Extract the (X, Y) coordinate from the center of the cell holding the provided text.  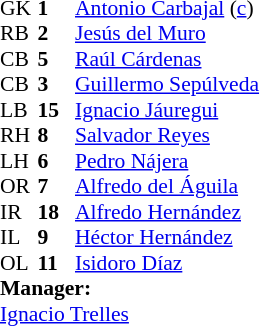
Héctor Hernández (167, 237)
9 (57, 237)
3 (57, 85)
2 (57, 33)
LH (19, 161)
Isidoro Díaz (167, 263)
IR (19, 212)
Pedro Nájera (167, 161)
IL (19, 237)
11 (57, 263)
7 (57, 187)
Alfredo Hernández (167, 212)
OL (19, 263)
Jesús del Muro (167, 33)
LB (19, 110)
Salvador Reyes (167, 135)
Guillermo Sepúlveda (167, 85)
15 (57, 110)
RH (19, 135)
OR (19, 187)
5 (57, 59)
6 (57, 161)
Alfredo del Águila (167, 187)
8 (57, 135)
Ignacio Jáuregui (167, 110)
RB (19, 33)
18 (57, 212)
Raúl Cárdenas (167, 59)
Manager: (130, 289)
